Search for the cell housing the specified text and yield its [x, y] center coordinate. 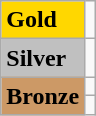
Silver [43, 58]
Bronze [43, 96]
Gold [43, 20]
